Find where the given text appears and provide that cell's center as (x, y) coordinate. 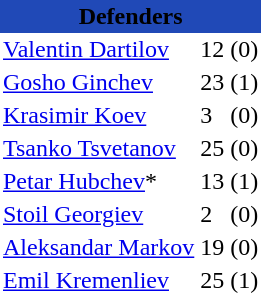
19 (212, 248)
12 (212, 50)
23 (212, 82)
Krasimir Koev (98, 116)
Defenders (130, 16)
13 (212, 182)
Aleksandar Markov (98, 248)
Tsanko Tsvetanov (98, 148)
25 (212, 148)
Valentin Dartilov (98, 50)
Petar Hubchev* (98, 182)
Gosho Ginchev (98, 82)
3 (212, 116)
2 (212, 214)
Stoil Georgiev (98, 214)
